Capture the cell that displays the provided text and extract its (x, y) central coordinate. 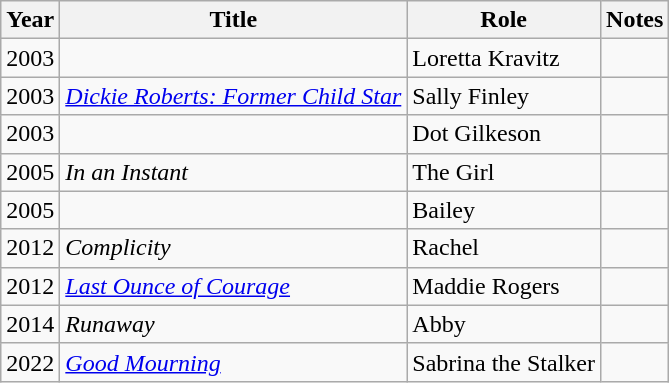
Good Mourning (234, 362)
Complicity (234, 248)
Rachel (504, 248)
Role (504, 20)
Bailey (504, 210)
2014 (30, 324)
Title (234, 20)
Year (30, 20)
Sally Finley (504, 96)
Runaway (234, 324)
Dot Gilkeson (504, 134)
Last Ounce of Courage (234, 286)
The Girl (504, 172)
Notes (635, 20)
Loretta Kravitz (504, 58)
Maddie Rogers (504, 286)
2022 (30, 362)
In an Instant (234, 172)
Sabrina the Stalker (504, 362)
Dickie Roberts: Former Child Star (234, 96)
Abby (504, 324)
